Return (x, y) of the center of cell containing provided text 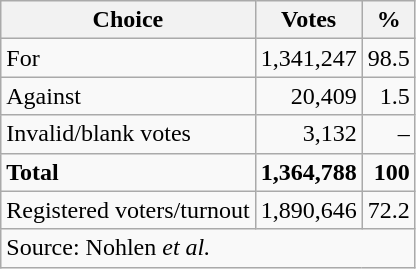
Total (128, 172)
– (388, 134)
72.2 (388, 210)
Choice (128, 20)
Source: Nohlen et al. (208, 248)
1,364,788 (308, 172)
20,409 (308, 96)
Against (128, 96)
Registered voters/turnout (128, 210)
1.5 (388, 96)
Votes (308, 20)
98.5 (388, 58)
Invalid/blank votes (128, 134)
For (128, 58)
100 (388, 172)
1,890,646 (308, 210)
1,341,247 (308, 58)
% (388, 20)
3,132 (308, 134)
